Detect which cell encompasses the target text, then output its (X, Y) center coordinate. 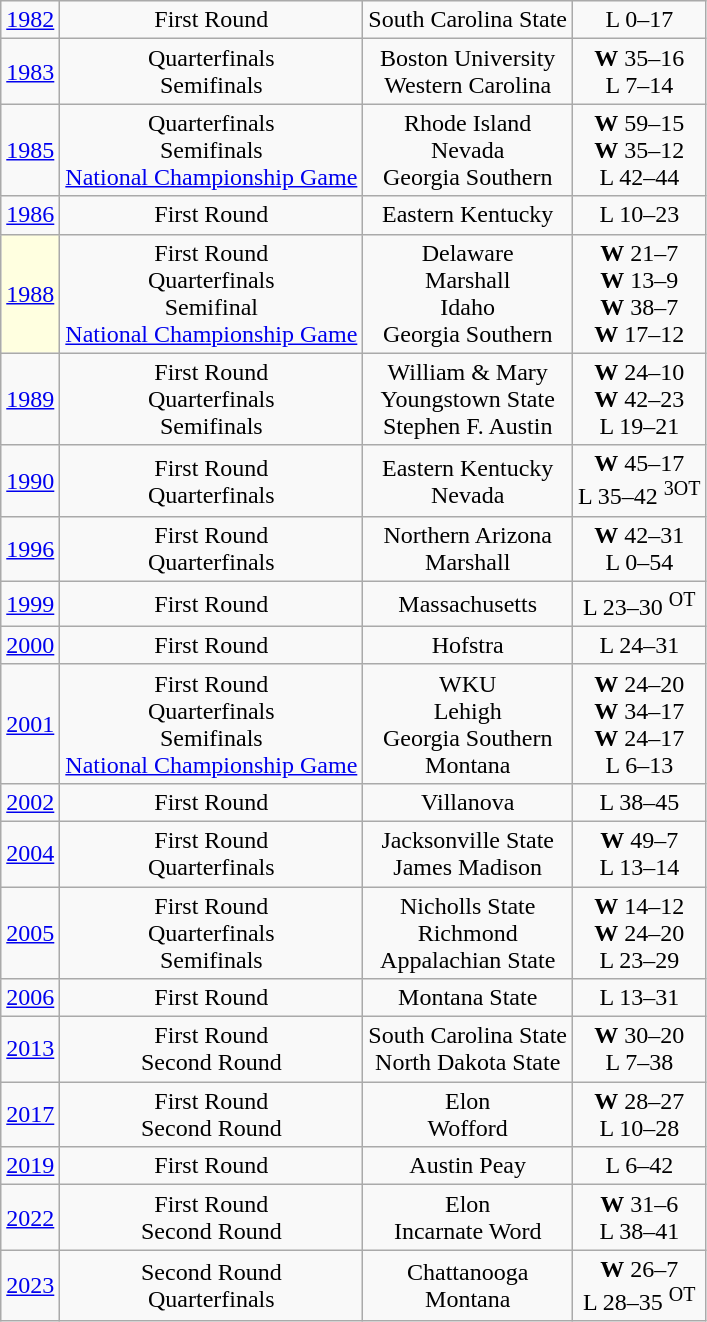
L 38–45 (640, 802)
W 30–20L 7–38 (640, 1050)
2017 (30, 1114)
First RoundQuarterfinalsSemifinalsNational Championship Game (212, 724)
Austin Peay (468, 1166)
L 0–17 (640, 20)
Eastern Kentucky (468, 215)
Hofstra (468, 645)
2013 (30, 1050)
W 21–7W 13–9W 38–7W 17–12 (640, 294)
2006 (30, 998)
Northern ArizonaMarshall (468, 550)
W 24–20W 34–17W 24–17L 6–13 (640, 724)
First RoundQuarterfinalsSemifinalNational Championship Game (212, 294)
W 28–27L 10–28 (640, 1114)
Second RoundQuarterfinals (212, 1286)
Rhode IslandNevadaGeorgia Southern (468, 150)
Nicholls StateRichmondAppalachian State (468, 933)
William & MaryYoungstown StateStephen F. Austin (468, 399)
L 13–31 (640, 998)
W 26–7L 28–35 OT (640, 1286)
South Carolina State (468, 20)
ElonIncarnate Word (468, 1218)
W 24–10W 42–23L 19–21 (640, 399)
QuarterfinalsSemifinalsNational Championship Game (212, 150)
Boston UniversityWestern Carolina (468, 72)
2023 (30, 1286)
W 45–17L 35–42 3OT (640, 481)
1996 (30, 550)
1982 (30, 20)
Villanova (468, 802)
Montana State (468, 998)
2022 (30, 1218)
W 59–15W 35–12L 42–44 (640, 150)
L 23–30 OT (640, 604)
QuarterfinalsSemifinals (212, 72)
2019 (30, 1166)
ElonWofford (468, 1114)
ChattanoogaMontana (468, 1286)
L 6–42 (640, 1166)
DelawareMarshallIdahoGeorgia Southern (468, 294)
2005 (30, 933)
W 42–31L 0–54 (640, 550)
L 10–23 (640, 215)
W 14–12W 24–20L 23–29 (640, 933)
2002 (30, 802)
2004 (30, 854)
South Carolina StateNorth Dakota State (468, 1050)
2001 (30, 724)
Massachusetts (468, 604)
Eastern KentuckyNevada (468, 481)
W 49–7L 13–14 (640, 854)
1988 (30, 294)
L 24–31 (640, 645)
1983 (30, 72)
WKULehighGeorgia SouthernMontana (468, 724)
1986 (30, 215)
1999 (30, 604)
W 31–6L 38–41 (640, 1218)
1990 (30, 481)
1989 (30, 399)
Jacksonville StateJames Madison (468, 854)
W 35–16L 7–14 (640, 72)
1985 (30, 150)
2000 (30, 645)
